Extract the (X, Y) coordinate from the center of the cell holding the provided text.  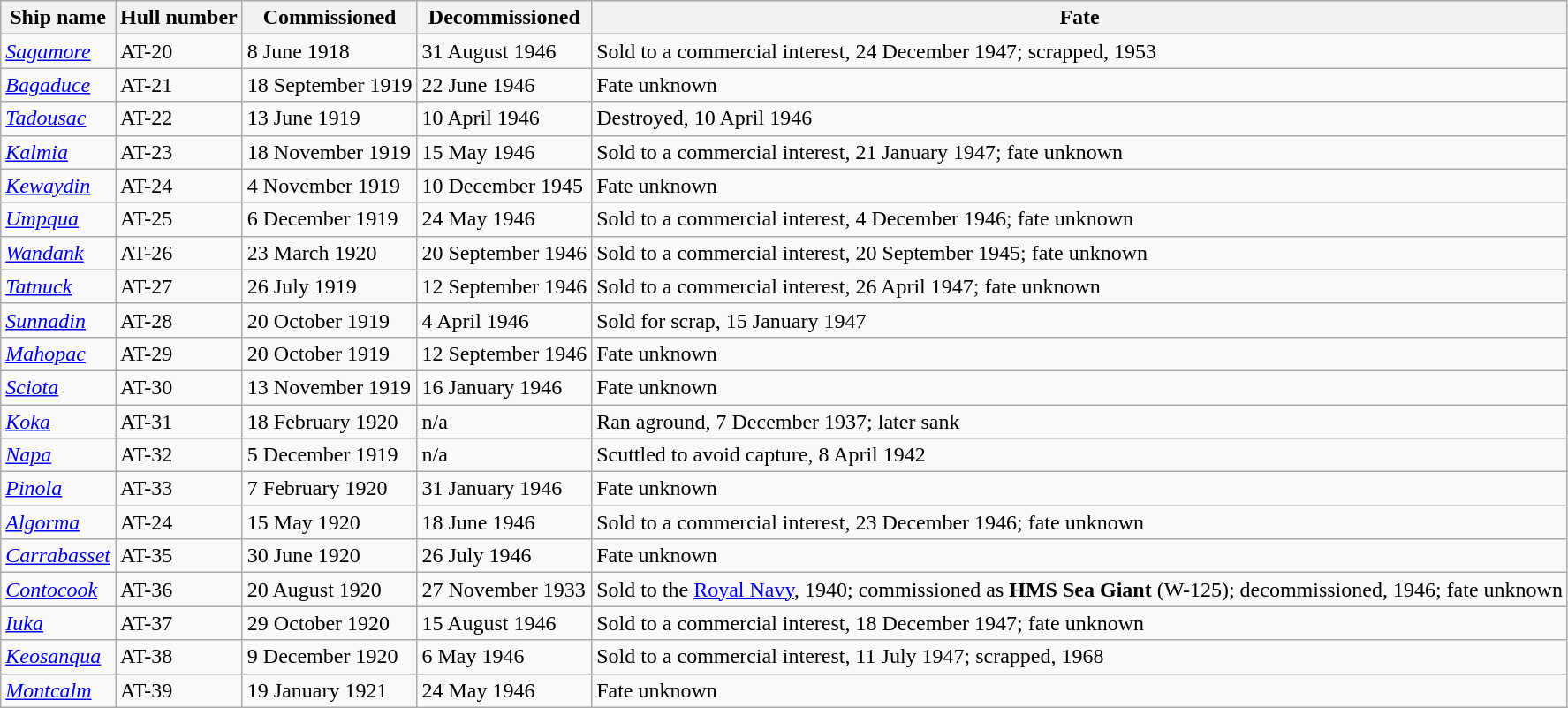
Commissioned (330, 18)
Sold to a commercial interest, 11 July 1947; scrapped, 1968 (1079, 657)
AT-23 (178, 152)
4 November 1919 (330, 186)
23 March 1920 (330, 253)
Koka (58, 422)
Kewaydin (58, 186)
AT-37 (178, 623)
AT-25 (178, 219)
15 August 1946 (504, 623)
Montcalm (58, 690)
10 December 1945 (504, 186)
31 August 1946 (504, 51)
AT-32 (178, 455)
Ship name (58, 18)
15 May 1946 (504, 152)
20 September 1946 (504, 253)
15 May 1920 (330, 522)
Sold to a commercial interest, 18 December 1947; fate unknown (1079, 623)
AT-31 (178, 422)
Bagaduce (58, 85)
29 October 1920 (330, 623)
4 April 1946 (504, 320)
Sold to a commercial interest, 21 January 1947; fate unknown (1079, 152)
Carrabasset (58, 556)
AT-29 (178, 354)
Sagamore (58, 51)
AT-22 (178, 118)
Sold to the Royal Navy, 1940; commissioned as HMS Sea Giant (W-125); decommissioned, 1946; fate unknown (1079, 590)
AT-21 (178, 85)
Wandank (58, 253)
Decommissioned (504, 18)
Iuka (58, 623)
AT-20 (178, 51)
Pinola (58, 489)
Ran aground, 7 December 1937; later sank (1079, 422)
AT-27 (178, 286)
AT-26 (178, 253)
Contocook (58, 590)
Sold to a commercial interest, 24 December 1947; scrapped, 1953 (1079, 51)
26 July 1946 (504, 556)
Sold to a commercial interest, 23 December 1946; fate unknown (1079, 522)
Sold for scrap, 15 January 1947 (1079, 320)
18 November 1919 (330, 152)
AT-28 (178, 320)
18 September 1919 (330, 85)
AT-36 (178, 590)
9 December 1920 (330, 657)
13 June 1919 (330, 118)
10 April 1946 (504, 118)
Sold to a commercial interest, 26 April 1947; fate unknown (1079, 286)
AT-33 (178, 489)
6 May 1946 (504, 657)
Destroyed, 10 April 1946 (1079, 118)
Scuttled to avoid capture, 8 April 1942 (1079, 455)
Hull number (178, 18)
5 December 1919 (330, 455)
13 November 1919 (330, 387)
AT-39 (178, 690)
Kalmia (58, 152)
Sold to a commercial interest, 4 December 1946; fate unknown (1079, 219)
Tadousac (58, 118)
Umpqua (58, 219)
27 November 1933 (504, 590)
26 July 1919 (330, 286)
Tatnuck (58, 286)
20 August 1920 (330, 590)
Keosanqua (58, 657)
16 January 1946 (504, 387)
18 February 1920 (330, 422)
Sold to a commercial interest, 20 September 1945; fate unknown (1079, 253)
Sunnadin (58, 320)
18 June 1946 (504, 522)
19 January 1921 (330, 690)
AT-30 (178, 387)
AT-35 (178, 556)
6 December 1919 (330, 219)
AT-38 (178, 657)
7 February 1920 (330, 489)
Mahopac (58, 354)
Sciota (58, 387)
Napa (58, 455)
22 June 1946 (504, 85)
30 June 1920 (330, 556)
31 January 1946 (504, 489)
Fate (1079, 18)
8 June 1918 (330, 51)
Algorma (58, 522)
